Extract the (X, Y) coordinate from the center of the cell holding the provided text.  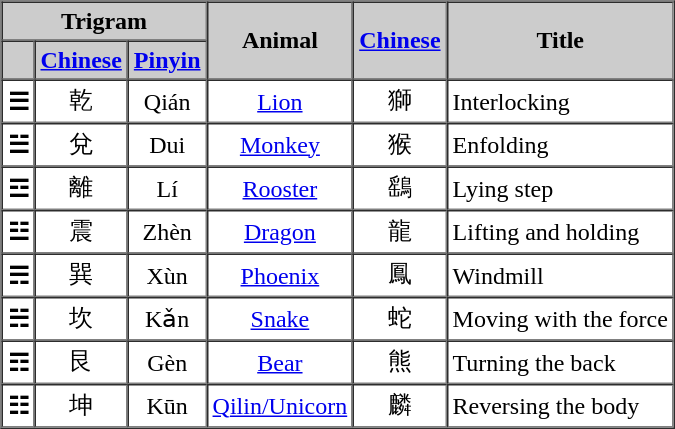
Snake (280, 319)
巽 (80, 276)
Pinyin (168, 60)
Phoenix (280, 276)
麟 (400, 406)
乾 (80, 102)
震 (80, 232)
☳ (18, 232)
☲ (18, 188)
Qilin/Unicorn (280, 406)
Dragon (280, 232)
離 (80, 188)
艮 (80, 362)
☶ (18, 362)
鳳 (400, 276)
Monkey (280, 145)
Enfolding (560, 145)
Xùn (168, 276)
☱ (18, 145)
兌 (80, 145)
☵ (18, 319)
Kūn (168, 406)
坎 (80, 319)
Windmill (560, 276)
Turning the back (560, 362)
龍 (400, 232)
Title (560, 41)
Moving with the force (560, 319)
坤 (80, 406)
鷂 (400, 188)
獅 (400, 102)
Lifting and holding (560, 232)
☰ (18, 102)
Bear (280, 362)
Trigram (104, 22)
Reversing the body (560, 406)
猴 (400, 145)
☴ (18, 276)
Kǎn (168, 319)
Rooster (280, 188)
Interlocking (560, 102)
Qián (168, 102)
Lying step (560, 188)
Lí (168, 188)
Lion (280, 102)
熊 (400, 362)
Zhèn (168, 232)
蛇 (400, 319)
☷ (18, 406)
Gèn (168, 362)
Dui (168, 145)
Animal (280, 41)
